From the cell containing the given text, extract its center point as [X, Y] coordinate. 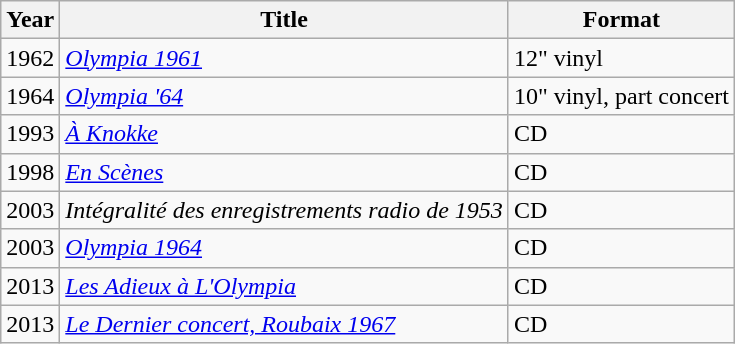
1964 [30, 96]
À Knokke [284, 134]
1962 [30, 58]
Format [621, 20]
1998 [30, 172]
Olympia 1961 [284, 58]
Olympia 1964 [284, 248]
12" vinyl [621, 58]
Les Adieux à L'Olympia [284, 286]
Olympia '64 [284, 96]
10" vinyl, part concert [621, 96]
1993 [30, 134]
En Scènes [284, 172]
Title [284, 20]
Intégralité des enregistrements radio de 1953 [284, 210]
Le Dernier concert, Roubaix 1967 [284, 324]
Year [30, 20]
